Capture the cell that displays the provided text and extract its (x, y) central coordinate. 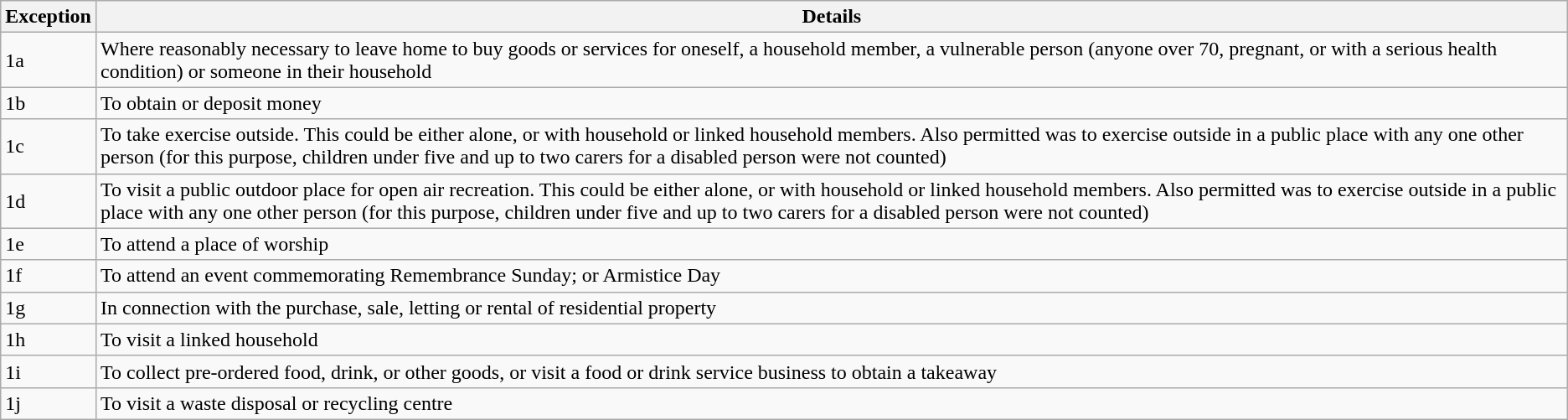
1a (49, 60)
1h (49, 340)
1d (49, 201)
To visit a linked household (831, 340)
1e (49, 244)
Details (831, 17)
To visit a waste disposal or recycling centre (831, 403)
1b (49, 103)
To collect pre-ordered food, drink, or other goods, or visit a food or drink service business to obtain a takeaway (831, 371)
1f (49, 276)
1i (49, 371)
1j (49, 403)
1c (49, 146)
To attend an event commemorating Remembrance Sunday; or Armistice Day (831, 276)
Exception (49, 17)
In connection with the purchase, sale, letting or rental of residential property (831, 308)
To obtain or deposit money (831, 103)
1g (49, 308)
To attend a place of worship (831, 244)
